Identify which cell holds the provided text, then report its [X, Y] central coordinate. 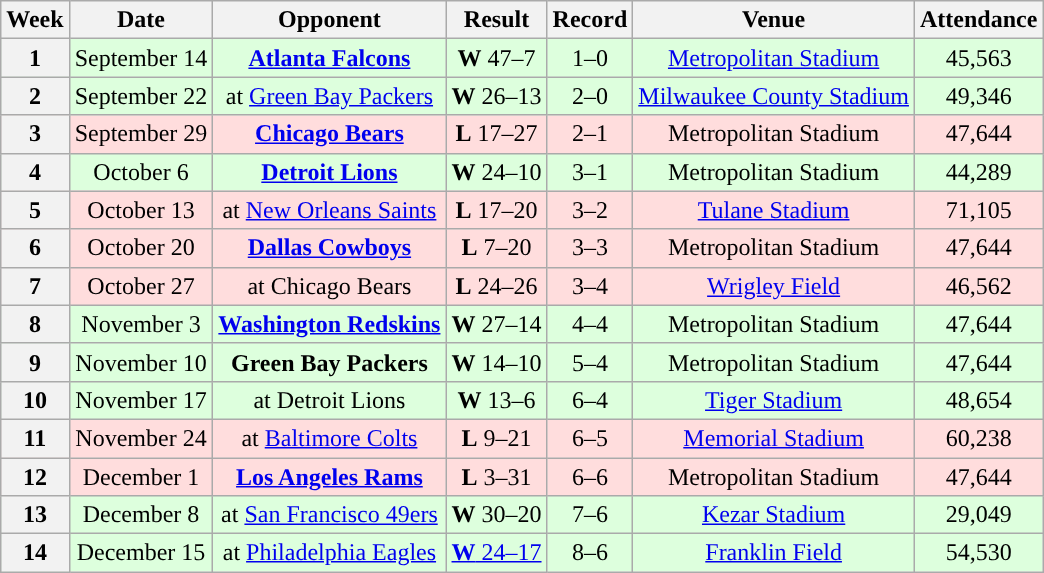
Date [141, 20]
46,562 [978, 286]
Chicago Bears [330, 134]
at Chicago Bears [330, 286]
October 13 [141, 210]
13 [35, 515]
6–4 [590, 400]
7 [35, 286]
W 13–6 [496, 400]
Detroit Lions [330, 172]
6–5 [590, 438]
3–1 [590, 172]
29,049 [978, 515]
W 47–7 [496, 58]
Los Angeles Rams [330, 477]
at Baltimore Colts [330, 438]
Milwaukee County Stadium [774, 96]
Attendance [978, 20]
October 20 [141, 248]
at New Orleans Saints [330, 210]
8–6 [590, 553]
L 7–20 [496, 248]
Memorial Stadium [774, 438]
Atlanta Falcons [330, 58]
L 17–27 [496, 134]
L 9–21 [496, 438]
9 [35, 362]
11 [35, 438]
W 26–13 [496, 96]
September 14 [141, 58]
December 1 [141, 477]
Opponent [330, 20]
W 24–10 [496, 172]
L 3–31 [496, 477]
44,289 [978, 172]
1 [35, 58]
November 10 [141, 362]
Kezar Stadium [774, 515]
W 30–20 [496, 515]
3–3 [590, 248]
at Detroit Lions [330, 400]
48,654 [978, 400]
W 14–10 [496, 362]
at Philadelphia Eagles [330, 553]
September 29 [141, 134]
3–4 [590, 286]
at San Francisco 49ers [330, 515]
Venue [774, 20]
4 [35, 172]
3–2 [590, 210]
December 15 [141, 553]
November 3 [141, 324]
Result [496, 20]
L 17–20 [496, 210]
October 6 [141, 172]
54,530 [978, 553]
Wrigley Field [774, 286]
71,105 [978, 210]
10 [35, 400]
September 22 [141, 96]
2 [35, 96]
Tulane Stadium [774, 210]
7–6 [590, 515]
W 27–14 [496, 324]
49,346 [978, 96]
8 [35, 324]
Tiger Stadium [774, 400]
5–4 [590, 362]
Dallas Cowboys [330, 248]
Record [590, 20]
L 24–26 [496, 286]
14 [35, 553]
2–1 [590, 134]
Franklin Field [774, 553]
12 [35, 477]
1–0 [590, 58]
December 8 [141, 515]
October 27 [141, 286]
Green Bay Packers [330, 362]
Washington Redskins [330, 324]
Week [35, 20]
at Green Bay Packers [330, 96]
60,238 [978, 438]
5 [35, 210]
November 17 [141, 400]
45,563 [978, 58]
4–4 [590, 324]
6 [35, 248]
W 24–17 [496, 553]
2–0 [590, 96]
6–6 [590, 477]
3 [35, 134]
November 24 [141, 438]
